Return [X, Y] of the center of cell containing provided text 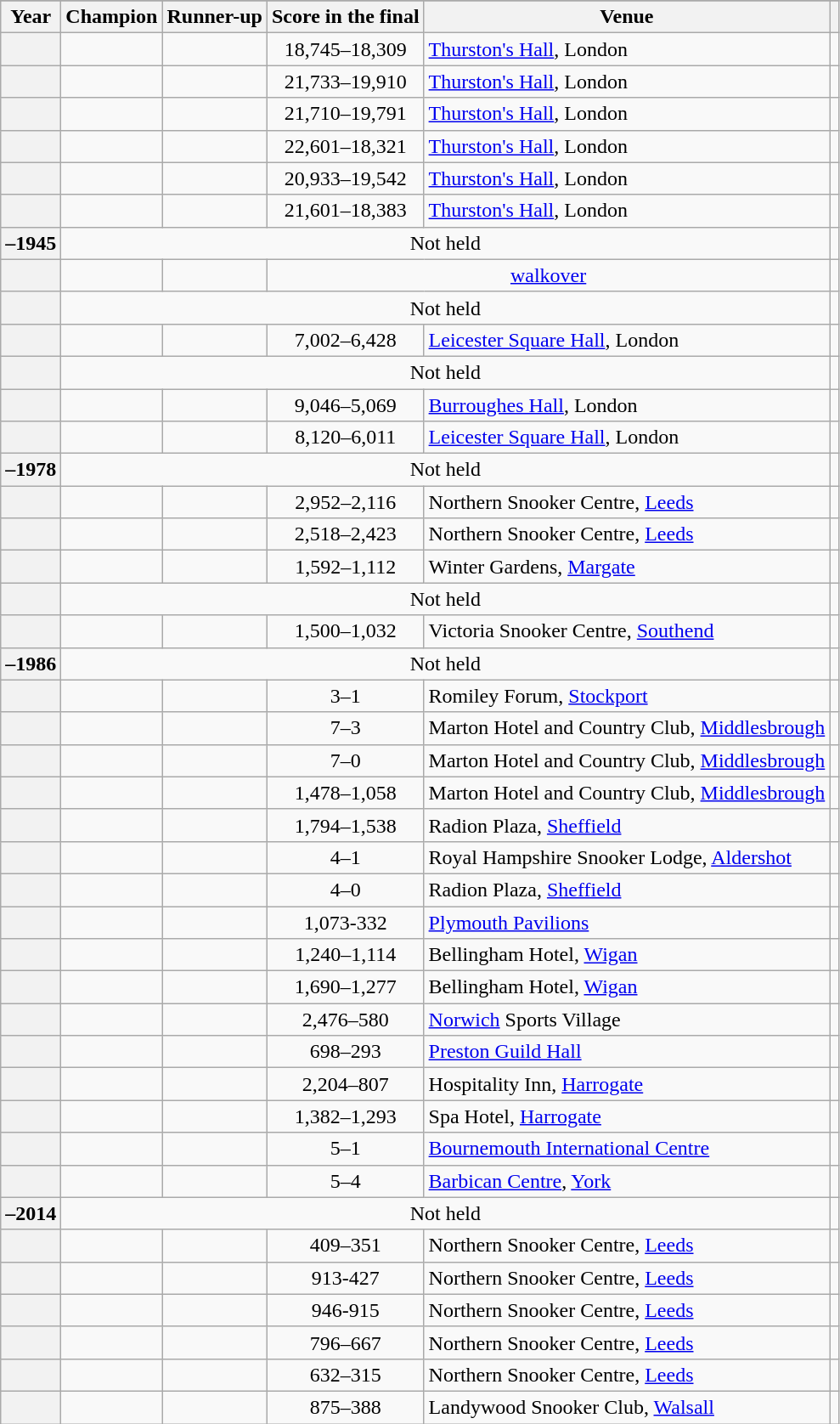
2,204–807 [345, 1084]
Norwich Sports Village [627, 1020]
4–1 [345, 857]
409–351 [345, 1246]
1,073-332 [345, 922]
5–1 [345, 1149]
1,382–1,293 [345, 1116]
1,794–1,538 [345, 825]
Runner-up [215, 17]
Winter Gardens, Margate [627, 567]
2,476–580 [345, 1020]
1,240–1,114 [345, 955]
2,518–2,423 [345, 534]
22,601–18,321 [345, 146]
Barbican Centre, York [627, 1181]
632–315 [345, 1375]
1,500–1,032 [345, 631]
8,120–6,011 [345, 438]
3–1 [345, 696]
21,733–19,910 [345, 82]
7–0 [345, 760]
Romiley Forum, Stockport [627, 696]
2,952–2,116 [345, 502]
1,478–1,058 [345, 793]
Royal Hampshire Snooker Lodge, Aldershot [627, 857]
5–4 [345, 1181]
946-915 [345, 1310]
Venue [627, 17]
20,933–19,542 [345, 178]
796–667 [345, 1342]
698–293 [345, 1052]
18,745–18,309 [345, 49]
7–3 [345, 728]
Hospitality Inn, Harrogate [627, 1084]
Champion [112, 17]
Spa Hotel, Harrogate [627, 1116]
Plymouth Pavilions [627, 922]
–1978 [31, 470]
21,710–19,791 [345, 114]
7,002–6,428 [345, 340]
–1986 [31, 664]
9,046–5,069 [345, 405]
Year [31, 17]
913-427 [345, 1278]
Landywood Snooker Club, Walsall [627, 1407]
Victoria Snooker Centre, Southend [627, 631]
walkover [548, 275]
21,601–18,383 [345, 211]
1,592–1,112 [345, 567]
Preston Guild Hall [627, 1052]
–1945 [31, 243]
–2014 [31, 1213]
Bournemouth International Centre [627, 1149]
4–0 [345, 890]
1,690–1,277 [345, 987]
875–388 [345, 1407]
Burroughes Hall, London [627, 405]
Score in the final [345, 17]
